From the cell containing the given text, extract its center point as (x, y) coordinate. 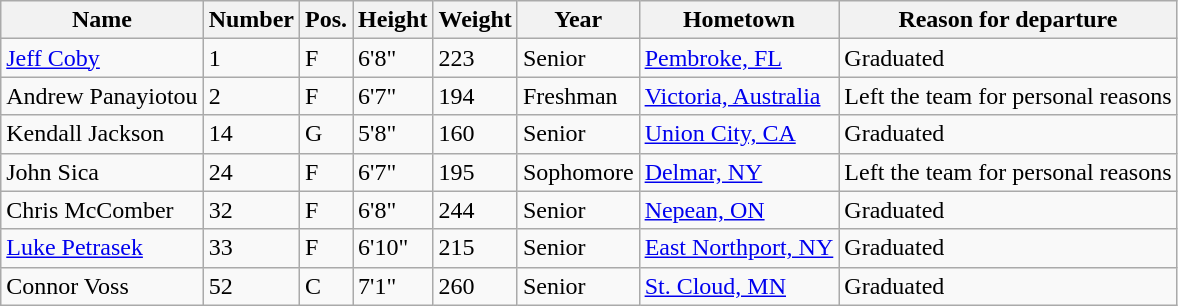
Hometown (739, 20)
223 (475, 58)
Luke Petrasek (102, 248)
Freshman (578, 96)
Reason for departure (1008, 20)
260 (475, 286)
14 (251, 134)
5'8" (393, 134)
32 (251, 210)
215 (475, 248)
7'1" (393, 286)
Connor Voss (102, 286)
24 (251, 172)
Delmar, NY (739, 172)
Height (393, 20)
Jeff Coby (102, 58)
6'10" (393, 248)
Victoria, Australia (739, 96)
2 (251, 96)
195 (475, 172)
Number (251, 20)
East Northport, NY (739, 248)
Union City, CA (739, 134)
Chris McComber (102, 210)
Pos. (326, 20)
G (326, 134)
Nepean, ON (739, 210)
33 (251, 248)
John Sica (102, 172)
St. Cloud, MN (739, 286)
Pembroke, FL (739, 58)
244 (475, 210)
Name (102, 20)
194 (475, 96)
Weight (475, 20)
Year (578, 20)
Andrew Panayiotou (102, 96)
Kendall Jackson (102, 134)
C (326, 286)
1 (251, 58)
160 (475, 134)
Sophomore (578, 172)
52 (251, 286)
